Scan for the cell matching the given text and deliver its (x, y) coordinate at center. 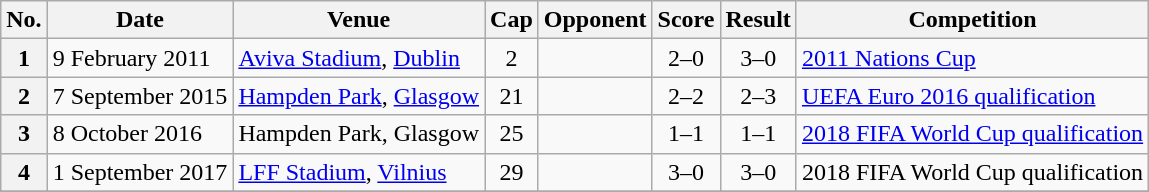
Opponent (595, 20)
29 (512, 172)
2–3 (758, 96)
25 (512, 134)
Result (758, 20)
2–0 (686, 58)
21 (512, 96)
Cap (512, 20)
Competition (972, 20)
UEFA Euro 2016 qualification (972, 96)
2–2 (686, 96)
4 (24, 172)
9 February 2011 (140, 58)
No. (24, 20)
Aviva Stadium, Dublin (359, 58)
3 (24, 134)
LFF Stadium, Vilnius (359, 172)
Score (686, 20)
Date (140, 20)
1 September 2017 (140, 172)
2011 Nations Cup (972, 58)
1 (24, 58)
7 September 2015 (140, 96)
Venue (359, 20)
8 October 2016 (140, 134)
